Output the [X, Y] coordinate of the center of the cell containing the given text.  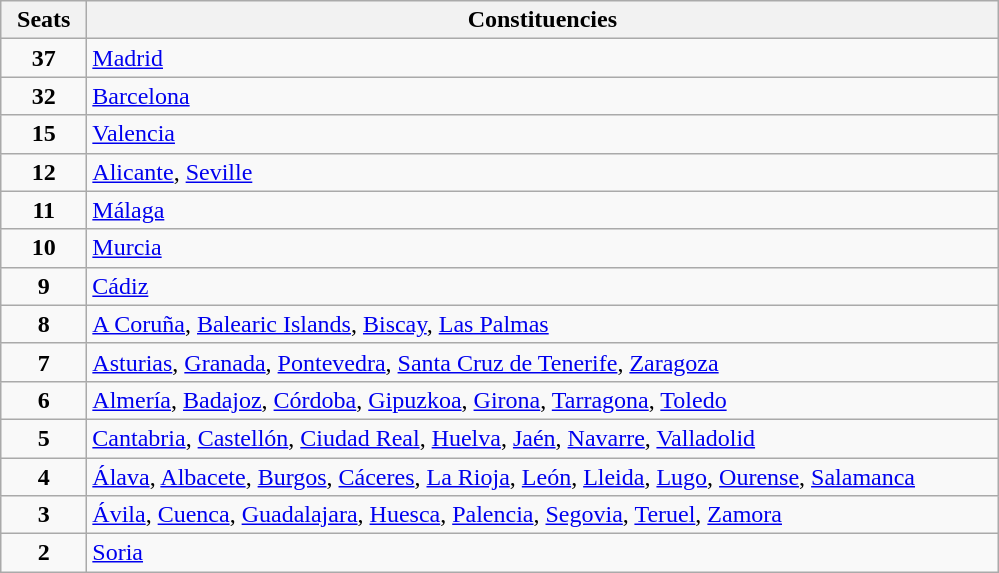
6 [44, 400]
Cantabria, Castellón, Ciudad Real, Huelva, Jaén, Navarre, Valladolid [542, 438]
37 [44, 58]
Constituencies [542, 20]
Málaga [542, 210]
A Coruña, Balearic Islands, Biscay, Las Palmas [542, 324]
Asturias, Granada, Pontevedra, Santa Cruz de Tenerife, Zaragoza [542, 362]
8 [44, 324]
32 [44, 96]
3 [44, 515]
Soria [542, 553]
Seats [44, 20]
4 [44, 477]
Alicante, Seville [542, 172]
9 [44, 286]
Barcelona [542, 96]
12 [44, 172]
Cádiz [542, 286]
Almería, Badajoz, Córdoba, Gipuzkoa, Girona, Tarragona, Toledo [542, 400]
Ávila, Cuenca, Guadalajara, Huesca, Palencia, Segovia, Teruel, Zamora [542, 515]
Murcia [542, 248]
2 [44, 553]
10 [44, 248]
5 [44, 438]
11 [44, 210]
7 [44, 362]
Álava, Albacete, Burgos, Cáceres, La Rioja, León, Lleida, Lugo, Ourense, Salamanca [542, 477]
Madrid [542, 58]
15 [44, 134]
Valencia [542, 134]
